Search for the cell housing the specified text and yield its (x, y) center coordinate. 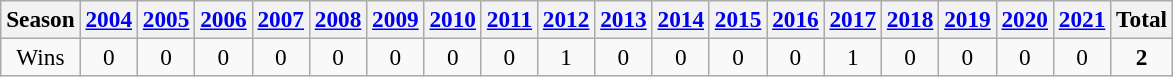
2009 (396, 19)
2016 (796, 19)
Season (40, 19)
2012 (566, 19)
2019 (968, 19)
2014 (680, 19)
2008 (338, 19)
2004 (108, 19)
2015 (738, 19)
2017 (852, 19)
2021 (1082, 19)
2010 (452, 19)
2005 (166, 19)
2018 (910, 19)
2013 (624, 19)
Wins (40, 57)
Total (1142, 19)
2007 (280, 19)
2020 (1024, 19)
2 (1142, 57)
2011 (509, 19)
2006 (224, 19)
